Search for the cell housing the specified text and yield its (x, y) center coordinate. 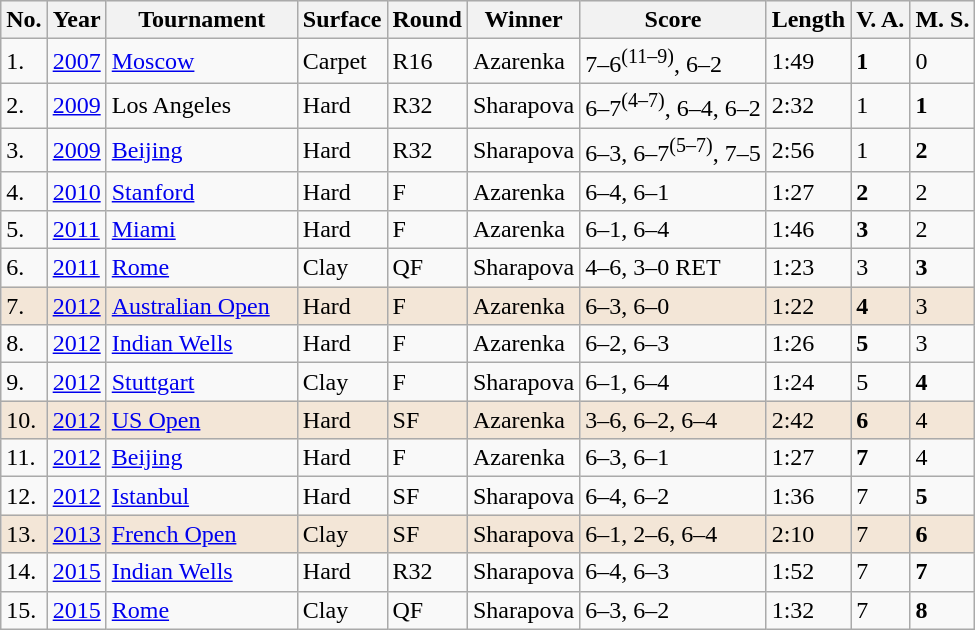
5. (24, 230)
11. (24, 458)
14. (24, 572)
7. (24, 306)
Score (673, 20)
6–4, 6–3 (673, 572)
V. A. (880, 20)
15. (24, 610)
13. (24, 534)
6–3, 6–2 (673, 610)
8. (24, 344)
6–4, 6–2 (673, 496)
6–1, 2–6, 6–4 (673, 534)
Australian Open (202, 306)
6–3, 6–7(5–7), 7–5 (673, 150)
Winner (523, 20)
Carpet (342, 62)
12. (24, 496)
1:52 (808, 572)
8 (942, 610)
2:56 (808, 150)
2013 (76, 534)
M. S. (942, 20)
2:42 (808, 420)
1. (24, 62)
Tournament (202, 20)
French Open (202, 534)
1:24 (808, 382)
2010 (76, 191)
1:46 (808, 230)
2. (24, 106)
2:10 (808, 534)
1:26 (808, 344)
6–7(4–7), 6–4, 6–2 (673, 106)
Year (76, 20)
1:22 (808, 306)
0 (942, 62)
6–3, 6–0 (673, 306)
4. (24, 191)
2:32 (808, 106)
Los Angeles (202, 106)
Length (808, 20)
1:32 (808, 610)
7–6(11–9), 6–2 (673, 62)
1:36 (808, 496)
Stuttgart (202, 382)
4–6, 3–0 RET (673, 268)
3. (24, 150)
1:23 (808, 268)
R16 (427, 62)
10. (24, 420)
9. (24, 382)
6–2, 6–3 (673, 344)
2007 (76, 62)
Istanbul (202, 496)
3–6, 6–2, 6–4 (673, 420)
1:49 (808, 62)
US Open (202, 420)
6–3, 6–1 (673, 458)
No. (24, 20)
Round (427, 20)
Stanford (202, 191)
Miami (202, 230)
6–4, 6–1 (673, 191)
Moscow (202, 62)
Surface (342, 20)
6. (24, 268)
